For the text-containing cell, return its midpoint in (X, Y) coordinate format. 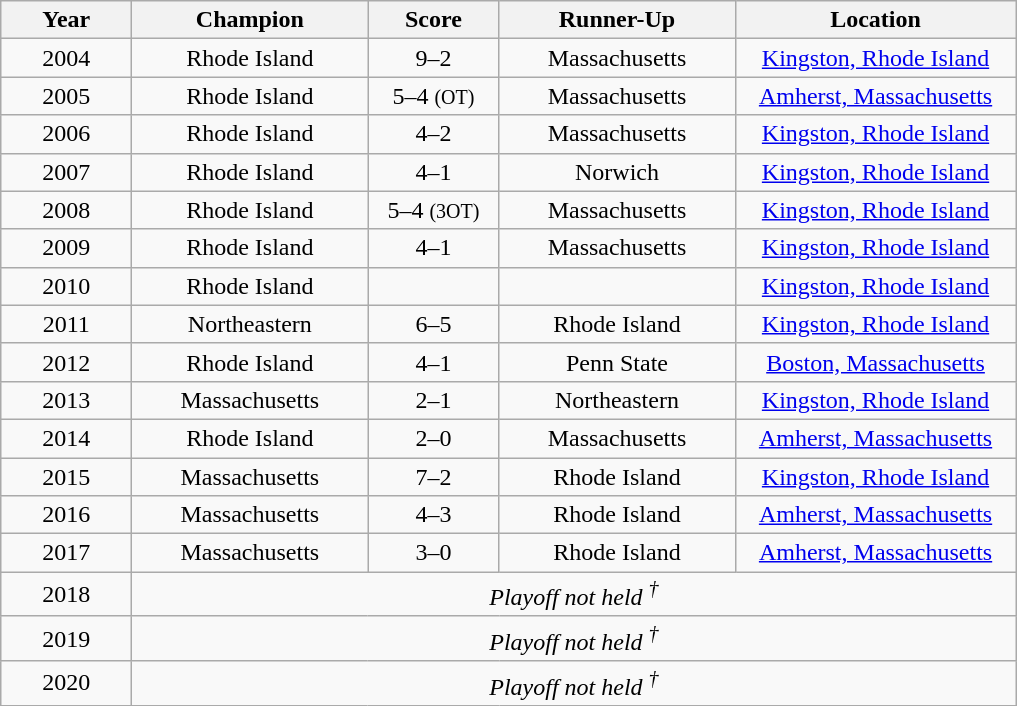
5–4 (3OT) (434, 210)
2008 (66, 210)
Norwich (617, 172)
Runner-Up (617, 20)
2012 (66, 362)
2017 (66, 553)
2018 (66, 594)
3–0 (434, 553)
Location (876, 20)
2020 (66, 684)
2–0 (434, 438)
2013 (66, 400)
Penn State (617, 362)
Boston, Massachusetts (876, 362)
9–2 (434, 58)
5–4 (OT) (434, 96)
4–2 (434, 134)
2006 (66, 134)
2–1 (434, 400)
2019 (66, 638)
2014 (66, 438)
6–5 (434, 324)
2009 (66, 248)
Score (434, 20)
Champion (250, 20)
Year (66, 20)
2016 (66, 515)
7–2 (434, 477)
2015 (66, 477)
2005 (66, 96)
2004 (66, 58)
2007 (66, 172)
4–3 (434, 515)
2011 (66, 324)
2010 (66, 286)
